Identify which cell holds the provided text, then report its [X, Y] central coordinate. 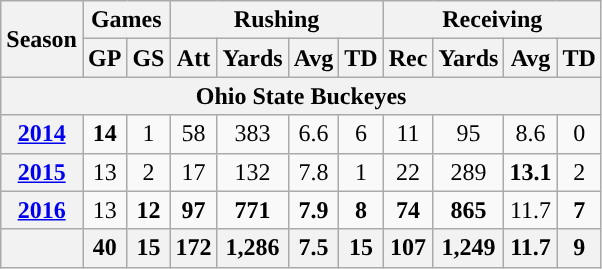
1,286 [252, 248]
Receiving [492, 20]
97 [194, 210]
8 [361, 210]
2016 [42, 210]
22 [408, 172]
8.6 [530, 134]
9 [579, 248]
7.5 [314, 248]
13.1 [530, 172]
95 [468, 134]
383 [252, 134]
GP [104, 58]
Ohio State Buckeyes [302, 96]
2014 [42, 134]
58 [194, 134]
Rushing [276, 20]
107 [408, 248]
2015 [42, 172]
74 [408, 210]
132 [252, 172]
14 [104, 134]
865 [468, 210]
0 [579, 134]
Rec [408, 58]
771 [252, 210]
6.6 [314, 134]
172 [194, 248]
17 [194, 172]
7.8 [314, 172]
Games [126, 20]
289 [468, 172]
GS [148, 58]
Season [42, 39]
40 [104, 248]
6 [361, 134]
1,249 [468, 248]
Att [194, 58]
12 [148, 210]
7.9 [314, 210]
7 [579, 210]
11 [408, 134]
